Scan for the cell matching the given text and deliver its [X, Y] coordinate at center. 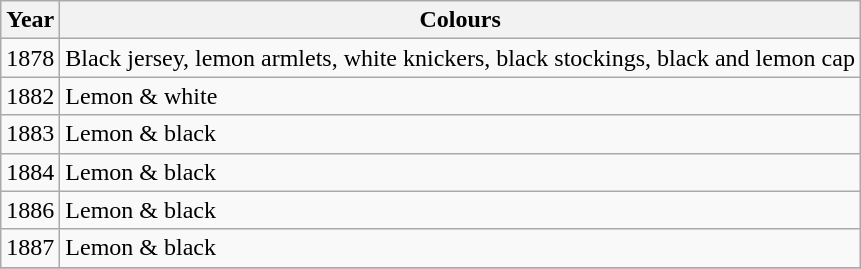
1878 [30, 58]
1882 [30, 96]
Year [30, 20]
1883 [30, 134]
Lemon & white [460, 96]
1887 [30, 248]
Black jersey, lemon armlets, white knickers, black stockings, black and lemon cap [460, 58]
Colours [460, 20]
1884 [30, 172]
1886 [30, 210]
